Pinpoint the cell where the given text exists, returning its [X, Y] midpoint coordinate. 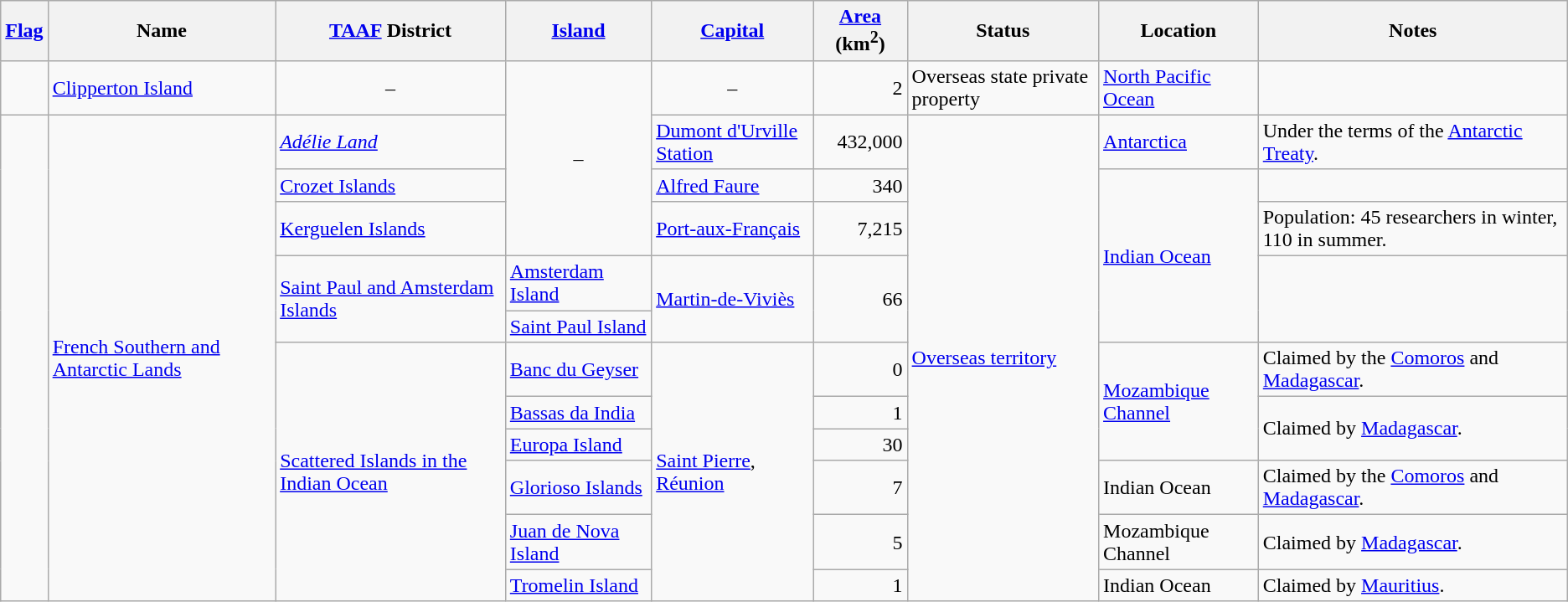
Scattered Islands in the Indian Ocean [390, 472]
French Southern and Antarctic Lands [162, 358]
Clipperton Island [162, 87]
Flag [24, 31]
Population: 45 researchers in winter, 110 in summer. [1412, 228]
Saint Paul Island [578, 327]
432,000 [860, 142]
Location [1179, 31]
0 [860, 370]
7 [860, 487]
Alfred Faure [732, 185]
Tromelin Island [578, 585]
Saint Paul and Amsterdam Islands [390, 300]
30 [860, 445]
Port-aux-Français [732, 228]
Name [162, 31]
2 [860, 87]
Glorioso Islands [578, 487]
Notes [1412, 31]
Bassas da India [578, 413]
Europa Island [578, 445]
Antarctica [1179, 142]
Dumont d'Urville Station [732, 142]
Amsterdam Island [578, 283]
Banc du Geyser [578, 370]
Capital [732, 31]
Claimed by Mauritius. [1412, 585]
66 [860, 300]
7,215 [860, 228]
North Pacific Ocean [1179, 87]
Kerguelen Islands [390, 228]
Martin-de-Viviès [732, 300]
5 [860, 543]
Adélie Land [390, 142]
Overseas state private property [1003, 87]
340 [860, 185]
Overseas territory [1003, 358]
Status [1003, 31]
Area (km2) [860, 31]
Under the terms of the Antarctic Treaty. [1412, 142]
Saint Pierre, Réunion [732, 472]
TAAF District [390, 31]
Island [578, 31]
Crozet Islands [390, 185]
Juan de Nova Island [578, 543]
